Detect which cell encompasses the target text, then output its [X, Y] center coordinate. 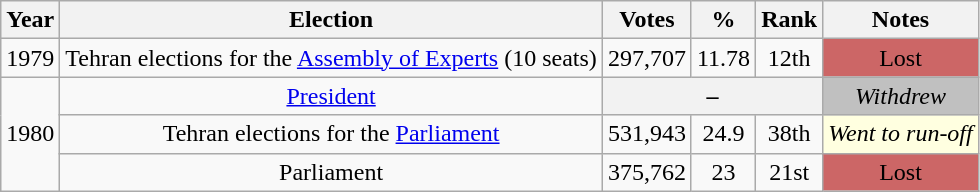
Withdrew [901, 96]
Rank [790, 20]
375,762 [646, 172]
– [712, 96]
Went to run-off [901, 134]
% [723, 20]
531,943 [646, 134]
1979 [30, 58]
Tehran elections for the Parliament [332, 134]
38th [790, 134]
Election [332, 20]
21st [790, 172]
President [332, 96]
Parliament [332, 172]
1980 [30, 134]
Votes [646, 20]
Tehran elections for the Assembly of Experts (10 seats) [332, 58]
23 [723, 172]
297,707 [646, 58]
Notes [901, 20]
11.78 [723, 58]
Year [30, 20]
12th [790, 58]
24.9 [723, 134]
